Search for the cell housing the specified text and yield its (X, Y) center coordinate. 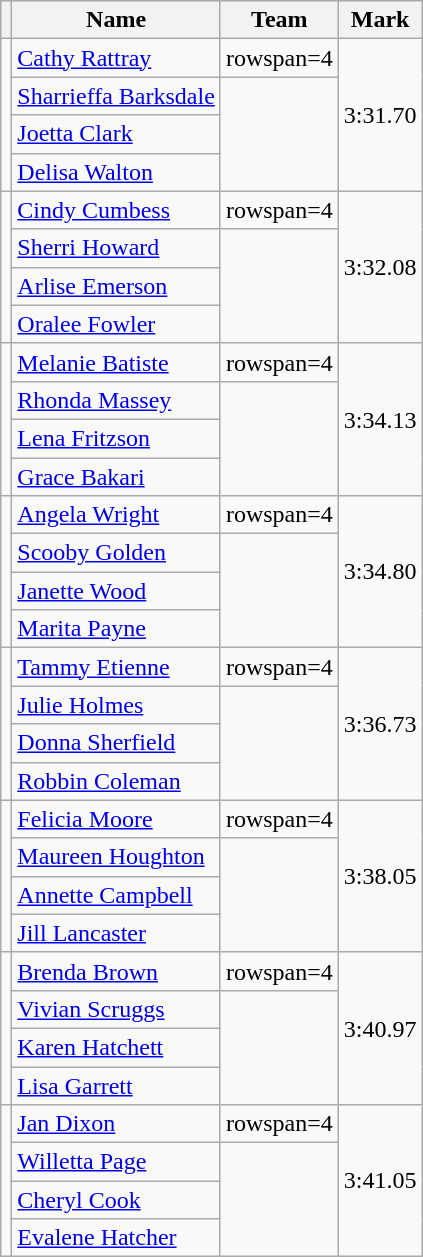
Cathy Rattray (116, 58)
Mark (380, 20)
Cheryl Cook (116, 1200)
3:40.97 (380, 1028)
3:32.08 (380, 267)
Maureen Houghton (116, 857)
Cindy Cumbess (116, 210)
Tammy Etienne (116, 667)
Donna Sherfield (116, 743)
Joetta Clark (116, 134)
Vivian Scruggs (116, 1009)
Julie Holmes (116, 705)
Rhonda Massey (116, 400)
Marita Payne (116, 629)
Evalene Hatcher (116, 1238)
Willetta Page (116, 1162)
Oralee Fowler (116, 324)
3:31.70 (380, 115)
Arlise Emerson (116, 286)
Jill Lancaster (116, 933)
Janette Wood (116, 591)
Delisa Walton (116, 172)
3:38.05 (380, 876)
3:34.13 (380, 419)
Name (116, 20)
3:34.80 (380, 572)
Angela Wright (116, 515)
Karen Hatchett (116, 1047)
Melanie Batiste (116, 362)
Lena Fritzson (116, 438)
Sherri Howard (116, 248)
Scooby Golden (116, 553)
Annette Campbell (116, 895)
Brenda Brown (116, 971)
Lisa Garrett (116, 1085)
Robbin Coleman (116, 781)
3:41.05 (380, 1181)
Felicia Moore (116, 819)
Team (279, 20)
Grace Bakari (116, 477)
Sharrieffa Barksdale (116, 96)
3:36.73 (380, 724)
Jan Dixon (116, 1124)
